From the cell containing the given text, extract its center point as (x, y) coordinate. 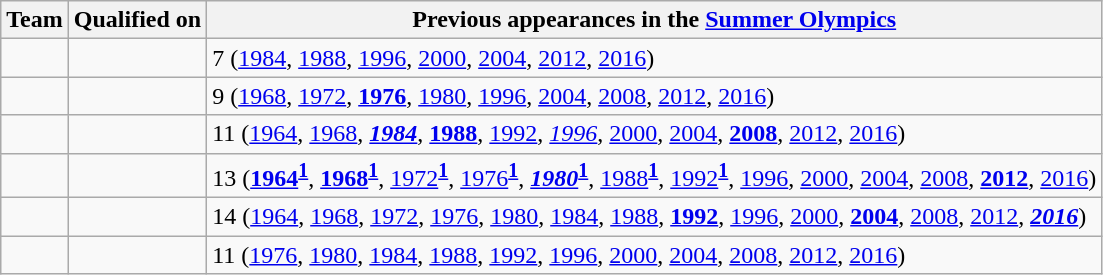
Team (35, 20)
11 (1976, 1980, 1984, 1988, 1992, 1996, 2000, 2004, 2008, 2012, 2016) (654, 255)
7 (1984, 1988, 1996, 2000, 2004, 2012, 2016) (654, 58)
14 (1964, 1968, 1972, 1976, 1980, 1984, 1988, 1992, 1996, 2000, 2004, 2008, 2012, 2016) (654, 217)
Previous appearances in the Summer Olympics (654, 20)
13 (19641, 19681, 19721, 19761, 19801, 19881, 19921, 1996, 2000, 2004, 2008, 2012, 2016) (654, 176)
11 (1964, 1968, 1984, 1988, 1992, 1996, 2000, 2004, 2008, 2012, 2016) (654, 134)
9 (1968, 1972, 1976, 1980, 1996, 2004, 2008, 2012, 2016) (654, 96)
Qualified on (137, 20)
